Return [x, y] of the center of cell containing provided text 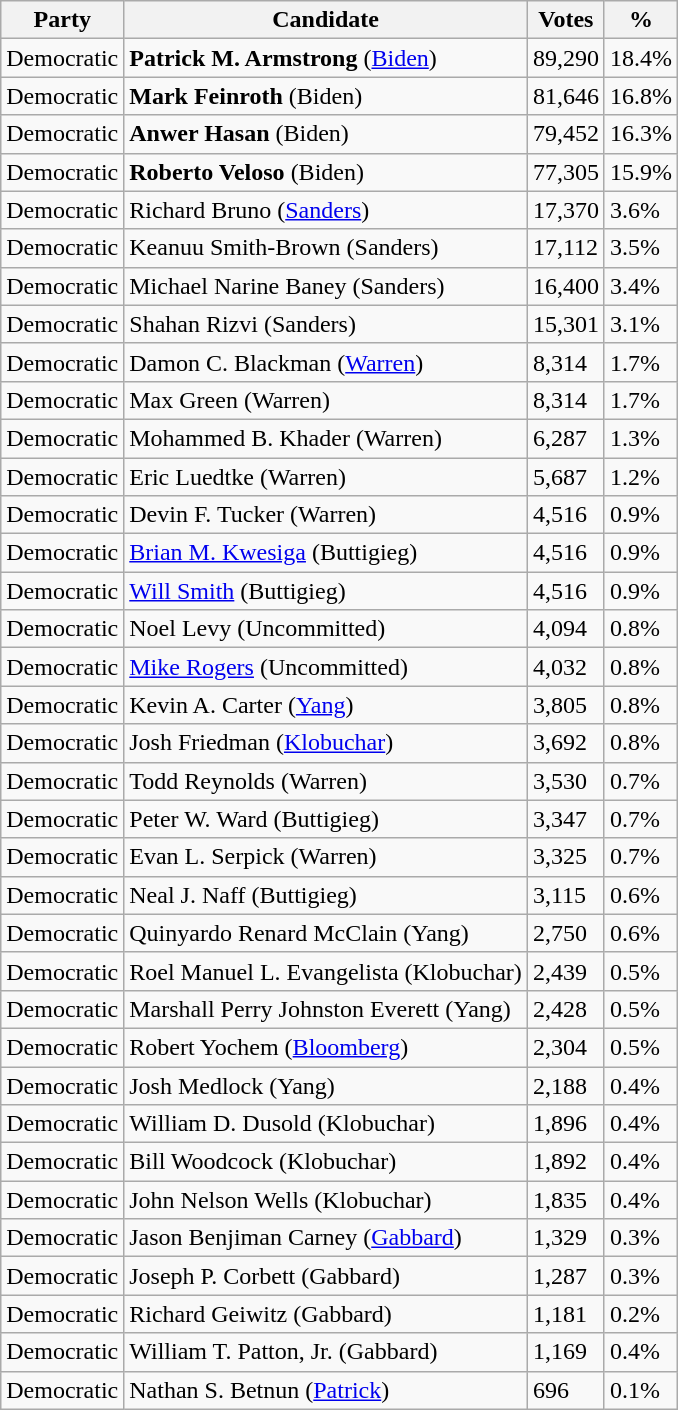
Brian M. Kwesiga (Buttigieg) [326, 553]
William T. Patton, Jr. (Gabbard) [326, 1352]
1.2% [640, 477]
Candidate [326, 20]
William D. Dusold (Klobuchar) [326, 1124]
Eric Luedtke (Warren) [326, 477]
81,646 [566, 96]
2,439 [566, 971]
6,287 [566, 438]
Anwer Hasan (Biden) [326, 134]
Max Green (Warren) [326, 400]
Mohammed B. Khader (Warren) [326, 438]
3,530 [566, 781]
1,892 [566, 1162]
Patrick M. Armstrong (Biden) [326, 58]
Jason Benjiman Carney (Gabbard) [326, 1238]
2,304 [566, 1047]
Neal J. Naff (Buttigieg) [326, 895]
Party [62, 20]
Peter W. Ward (Buttigieg) [326, 819]
3.1% [640, 324]
696 [566, 1390]
1,835 [566, 1200]
1,169 [566, 1352]
79,452 [566, 134]
15,301 [566, 324]
Votes [566, 20]
18.4% [640, 58]
Mark Feinroth (Biden) [326, 96]
Richard Geiwitz (Gabbard) [326, 1314]
Joseph P. Corbett (Gabbard) [326, 1276]
Mike Rogers (Uncommitted) [326, 667]
17,370 [566, 210]
1,896 [566, 1124]
% [640, 20]
Todd Reynolds (Warren) [326, 781]
3.4% [640, 286]
5,687 [566, 477]
Josh Medlock (Yang) [326, 1085]
1,329 [566, 1238]
2,428 [566, 1009]
4,094 [566, 629]
3,805 [566, 705]
1.3% [640, 438]
Kevin A. Carter (Yang) [326, 705]
3,347 [566, 819]
3.5% [640, 248]
89,290 [566, 58]
Devin F. Tucker (Warren) [326, 515]
Evan L. Serpick (Warren) [326, 857]
1,287 [566, 1276]
Michael Narine Baney (Sanders) [326, 286]
16.3% [640, 134]
15.9% [640, 172]
Roberto Veloso (Biden) [326, 172]
3,115 [566, 895]
16,400 [566, 286]
Will Smith (Buttigieg) [326, 591]
Damon C. Blackman (Warren) [326, 362]
John Nelson Wells (Klobuchar) [326, 1200]
Roel Manuel L. Evangelista (Klobuchar) [326, 971]
3,692 [566, 743]
Quinyardo Renard McClain (Yang) [326, 933]
77,305 [566, 172]
17,112 [566, 248]
4,032 [566, 667]
0.2% [640, 1314]
0.1% [640, 1390]
Josh Friedman (Klobuchar) [326, 743]
Noel Levy (Uncommitted) [326, 629]
16.8% [640, 96]
2,750 [566, 933]
Robert Yochem (Bloomberg) [326, 1047]
Richard Bruno (Sanders) [326, 210]
Marshall Perry Johnston Everett (Yang) [326, 1009]
Nathan S. Betnun (Patrick) [326, 1390]
Bill Woodcock (Klobuchar) [326, 1162]
3.6% [640, 210]
Keanuu Smith-Brown (Sanders) [326, 248]
3,325 [566, 857]
2,188 [566, 1085]
1,181 [566, 1314]
Shahan Rizvi (Sanders) [326, 324]
